Locate the cell with the specified text and output its [x, y] center coordinate. 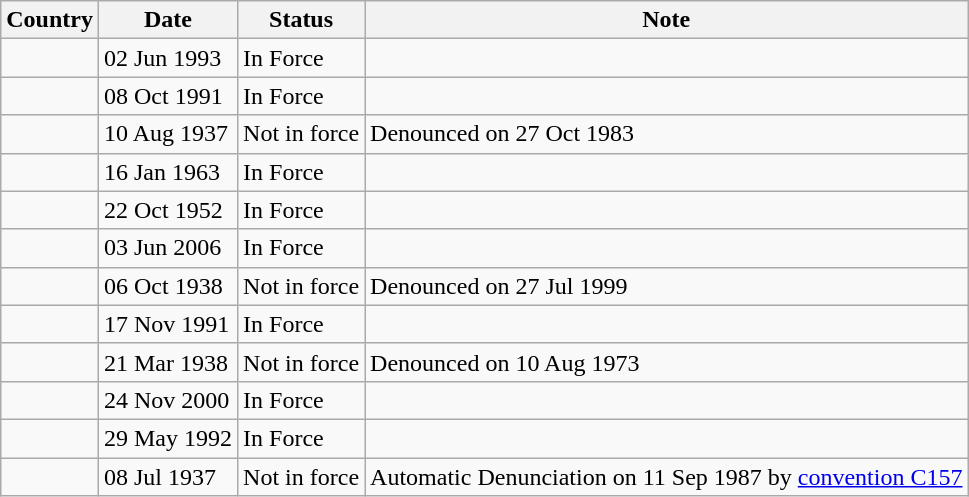
22 Oct 1952 [168, 210]
Country [50, 20]
Date [168, 20]
16 Jan 1963 [168, 172]
21 Mar 1938 [168, 362]
24 Nov 2000 [168, 400]
Note [666, 20]
29 May 1992 [168, 438]
Status [302, 20]
Denounced on 27 Oct 1983 [666, 134]
Denounced on 10 Aug 1973 [666, 362]
08 Oct 1991 [168, 96]
Automatic Denunciation on 11 Sep 1987 by convention C157 [666, 477]
10 Aug 1937 [168, 134]
Denounced on 27 Jul 1999 [666, 286]
17 Nov 1991 [168, 324]
02 Jun 1993 [168, 58]
03 Jun 2006 [168, 248]
08 Jul 1937 [168, 477]
06 Oct 1938 [168, 286]
